Search for the cell housing the specified text and yield its (X, Y) center coordinate. 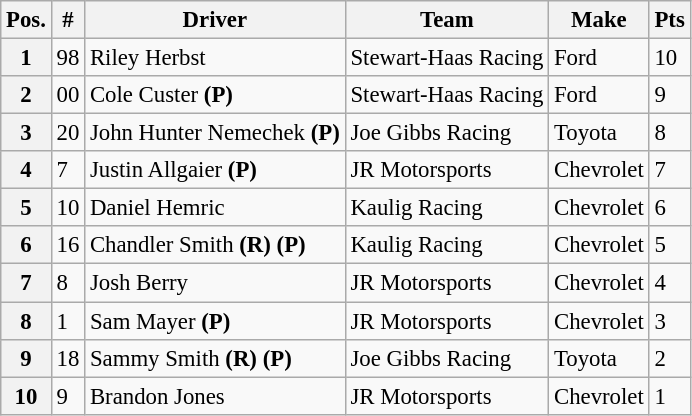
Team (447, 20)
Riley Herbst (216, 58)
Daniel Hemric (216, 208)
Brandon Jones (216, 396)
Chandler Smith (R) (P) (216, 245)
20 (68, 133)
John Hunter Nemechek (P) (216, 133)
18 (68, 358)
Pos. (26, 20)
Make (599, 20)
00 (68, 95)
Sam Mayer (P) (216, 321)
Cole Custer (P) (216, 95)
Josh Berry (216, 283)
16 (68, 245)
Sammy Smith (R) (P) (216, 358)
Pts (670, 20)
98 (68, 58)
# (68, 20)
Driver (216, 20)
Justin Allgaier (P) (216, 170)
